Return (X, Y) of the center of cell containing provided text 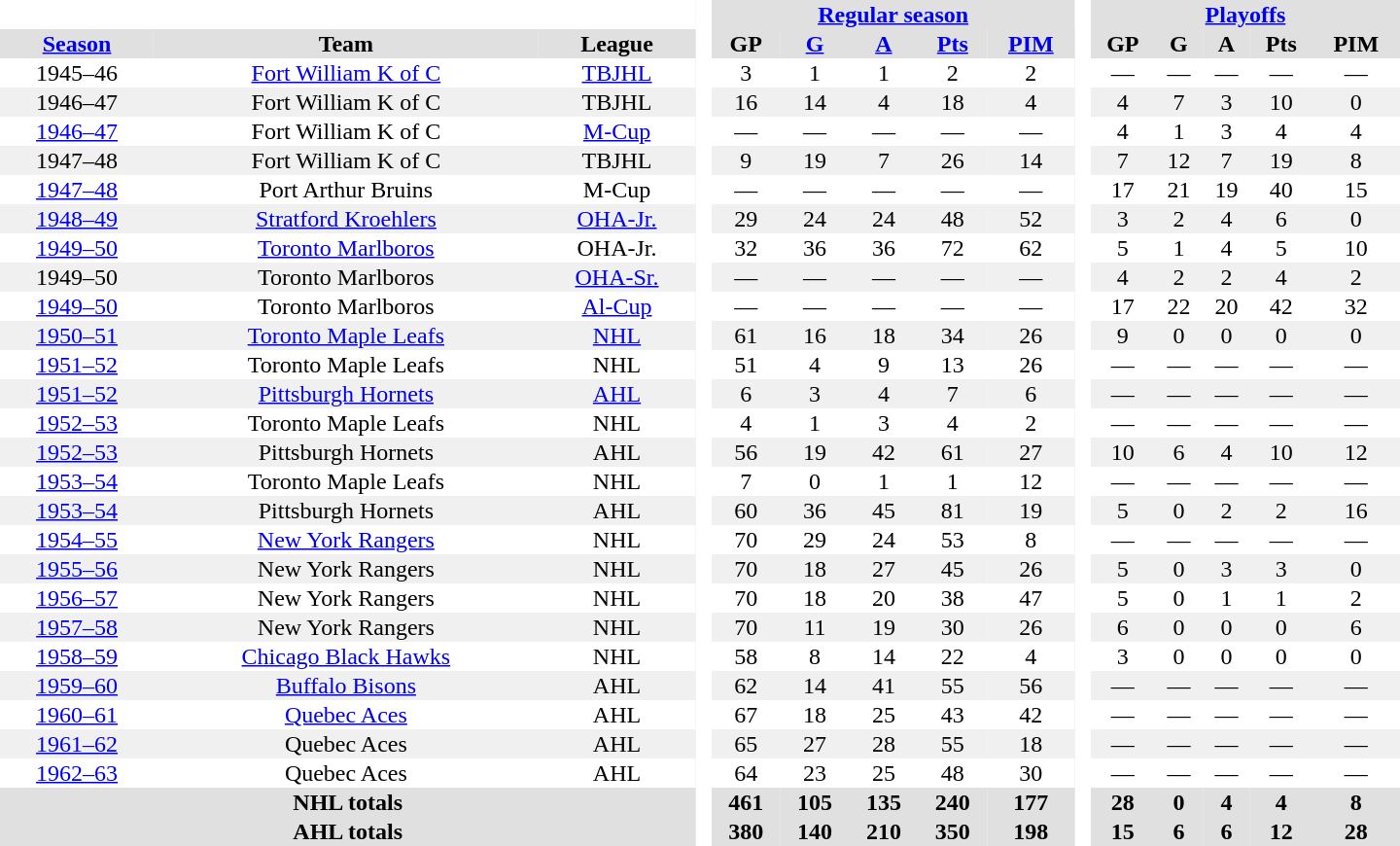
1948–49 (77, 219)
135 (883, 802)
Regular season (893, 15)
Playoffs (1245, 15)
1957–58 (77, 627)
34 (953, 335)
380 (747, 831)
11 (815, 627)
240 (953, 802)
League (617, 44)
41 (883, 686)
53 (953, 540)
65 (747, 744)
47 (1031, 598)
1961–62 (77, 744)
1960–61 (77, 715)
1950–51 (77, 335)
140 (815, 831)
81 (953, 511)
67 (747, 715)
21 (1178, 190)
60 (747, 511)
38 (953, 598)
Chicago Black Hawks (346, 656)
52 (1031, 219)
177 (1031, 802)
1945–46 (77, 73)
105 (815, 802)
1955–56 (77, 569)
210 (883, 831)
Port Arthur Bruins (346, 190)
NHL totals (348, 802)
350 (953, 831)
23 (815, 773)
58 (747, 656)
43 (953, 715)
1962–63 (77, 773)
Al-Cup (617, 306)
OHA-Sr. (617, 277)
40 (1281, 190)
13 (953, 365)
1959–60 (77, 686)
1956–57 (77, 598)
51 (747, 365)
198 (1031, 831)
1958–59 (77, 656)
AHL totals (348, 831)
Season (77, 44)
Buffalo Bisons (346, 686)
72 (953, 248)
Team (346, 44)
Stratford Kroehlers (346, 219)
1954–55 (77, 540)
64 (747, 773)
461 (747, 802)
